Determine the [x, y] coordinate at the center of the cell enclosing the given text.  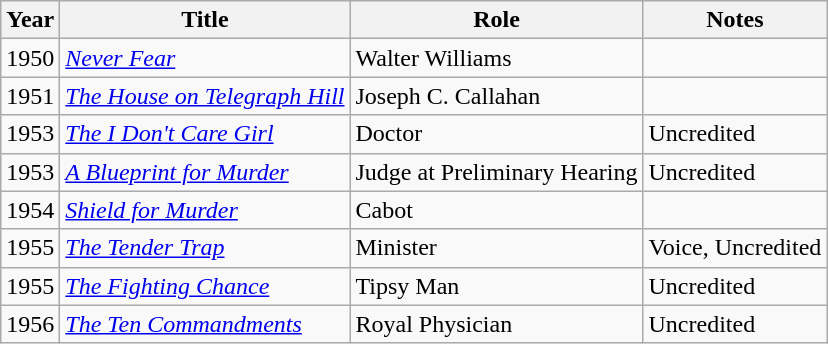
The Fighting Chance [205, 286]
Walter Williams [496, 58]
Judge at Preliminary Hearing [496, 172]
Tipsy Man [496, 286]
Cabot [496, 210]
Voice, Uncredited [735, 248]
Royal Physician [496, 324]
1951 [30, 96]
Title [205, 20]
Never Fear [205, 58]
A Blueprint for Murder [205, 172]
1956 [30, 324]
1950 [30, 58]
Year [30, 20]
Minister [496, 248]
Shield for Murder [205, 210]
The Ten Commandments [205, 324]
The I Don't Care Girl [205, 134]
The House on Telegraph Hill [205, 96]
Doctor [496, 134]
1954 [30, 210]
Joseph C. Callahan [496, 96]
Role [496, 20]
The Tender Trap [205, 248]
Notes [735, 20]
